Capture the cell that displays the provided text and extract its (X, Y) central coordinate. 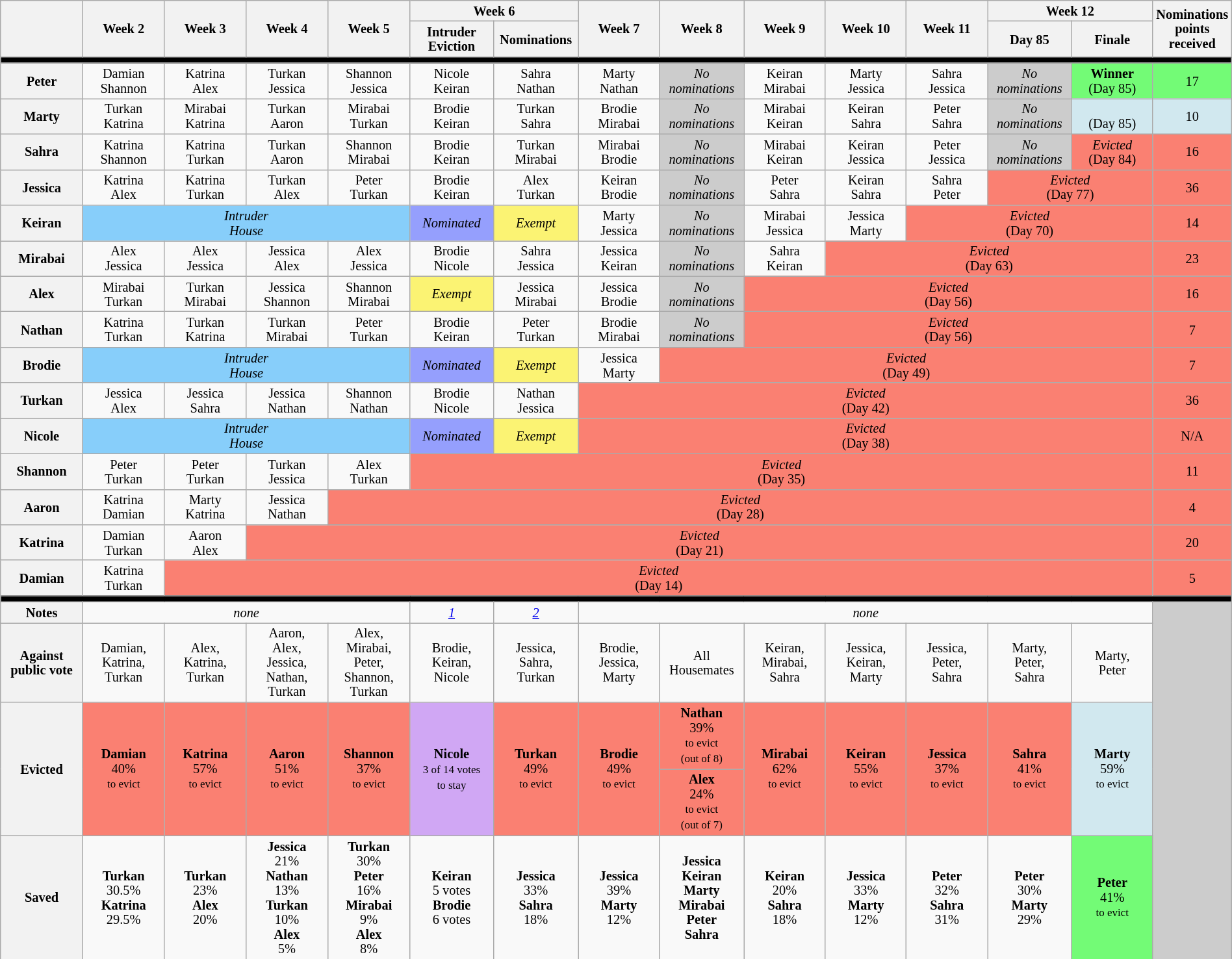
KeiranJessica (866, 152)
DamianShannon (123, 81)
JessicaShannon (287, 294)
Mirabai (42, 259)
Alex,Mirabai,Peter,Shannon,Turkan (369, 662)
Saved (42, 897)
Turkan49%to evict (535, 769)
Peter (42, 81)
Week 9 (785, 29)
Jessica33%Sahra18% (535, 897)
Brodie (42, 365)
2 (535, 612)
TurkanSahra (535, 116)
Jessica,Sahra,Turkan (535, 662)
Aaron,Alex,Jessica,Nathan,Turkan (287, 662)
MartyNathan (619, 81)
Damian40%to evict (123, 769)
Intruder Eviction (452, 39)
KeiranBrodie (619, 187)
Keiran5 votesBrodie6 votes (452, 897)
JessicaKeiranMartyMirabaiPeterSahra (702, 897)
Week 11 (947, 29)
Peter41%to evict (1112, 897)
Evicted(Day 77) (1071, 187)
Nominations (535, 39)
Evicted(Day 38) (866, 435)
Week 12 (1071, 10)
Turkan23%Alex20% (205, 897)
Marty59%to evict (1112, 769)
Marty (42, 116)
Nicole3 of 14 votesto stay (452, 769)
Day 85 (1030, 39)
Evicted(Day 14) (659, 578)
JessicaMirabai (535, 294)
Katrina (42, 542)
Againstpublic vote (42, 662)
Keiran20%Sahra18% (785, 897)
JessicaBrodie (619, 294)
Alex (42, 294)
JessicaSahra (205, 400)
DamianTurkan (123, 542)
5 (1192, 578)
Damian (42, 578)
Week 2 (123, 29)
20 (1192, 542)
NathanJessica (535, 400)
MirabaiJessica (785, 222)
Week 3 (205, 29)
Week 4 (287, 29)
Jessica,Keiran,Marty (866, 662)
Keiran (42, 222)
4 (1192, 507)
NicoleKeiran (452, 81)
Nathan39%to evict(out of 8) (702, 735)
Week 5 (369, 29)
10 (1192, 116)
SahraNathan (535, 81)
11 (1192, 472)
SahraKeiran (785, 259)
TurkanAlex (287, 187)
Mirabai62%to evict (785, 769)
KatrinaDamian (123, 507)
Evicted(Day 42) (866, 400)
Shannon (42, 472)
Evicted(Day 49) (906, 365)
Aaron51%to evict (287, 769)
Marty,Peter (1112, 662)
MirabaiBrodie (619, 152)
Evicted(Day 21) (700, 542)
Jessica37%to evict (947, 769)
Evicted(Day 28) (740, 507)
Brodie,Jessica,Marty (619, 662)
Evicted(Day 35) (781, 472)
Nicole (42, 435)
Keiran,Mirabai,Sahra (785, 662)
Jessica39%Marty12% (619, 897)
AllHousemates (702, 662)
Marty,Peter,Sahra (1030, 662)
N/A (1192, 435)
PeterJessica (947, 152)
Notes (42, 612)
14 (1192, 222)
Brodie49%to evict (619, 769)
Damian,Katrina,Turkan (123, 662)
Week 10 (866, 29)
Turkan30.5%Katrina29.5% (123, 897)
Alex,Katrina,Turkan (205, 662)
Evicted(Day 84) (1112, 152)
Peter30%Marty29% (1030, 897)
MirabaiKatrina (205, 116)
Katrina57%to evict (205, 769)
Winner(Day 85) (1112, 81)
Jessica (42, 187)
Turkan (42, 400)
Jessica33%Marty12% (866, 897)
Week 6 (494, 10)
ShannonNathan (369, 400)
ShannonJessica (369, 81)
KatrinaShannon (123, 152)
Sahra41%to evict (1030, 769)
MartyKatrina (205, 507)
(Day 85) (1112, 116)
Nominationspointsreceived (1192, 29)
Nathan (42, 329)
Evicted(Day 63) (989, 259)
Finale (1112, 39)
Brodie,Keiran,Nicole (452, 662)
KeiranMirabai (785, 81)
SahraPeter (947, 187)
JessicaKeiran (619, 259)
Turkan30%Peter16%Mirabai9%Alex8% (369, 897)
Week 8 (702, 29)
Evicted (42, 769)
Week 7 (619, 29)
Aaron (42, 507)
1 (452, 612)
Evicted(Day 70) (1029, 222)
Jessica21%Nathan13%Turkan10%Alex5% (287, 897)
Shannon37%to evict (369, 769)
Sahra (42, 152)
Peter32%Sahra31% (947, 897)
23 (1192, 259)
Keiran55%to evict (866, 769)
AaronAlex (205, 542)
Jessica,Peter,Sahra (947, 662)
17 (1192, 81)
Alex24%to evict(out of 7) (702, 802)
